Capture the cell that displays the provided text and extract its (x, y) central coordinate. 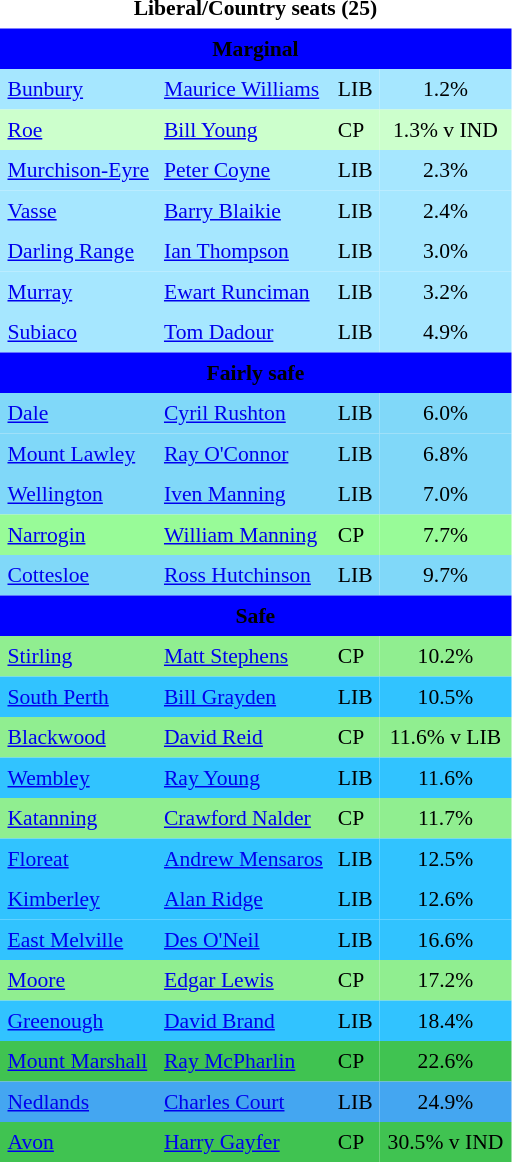
2.3% (446, 170)
David Brand (243, 1020)
7.0% (446, 494)
Greenough (78, 1020)
Des O'Neil (243, 939)
Iven Manning (243, 494)
Cyril Rushton (243, 413)
Tom Dadour (243, 332)
Safe (256, 615)
7.7% (446, 534)
Peter Coyne (243, 170)
Blackwood (78, 737)
Barry Blaikie (243, 210)
Subiaco (78, 332)
18.4% (446, 1020)
10.5% (446, 696)
Alan Ridge (243, 899)
Wembley (78, 777)
17.2% (446, 980)
Darling Range (78, 251)
11.6% (446, 777)
Cottesloe (78, 575)
11.7% (446, 818)
Harry Gayfer (243, 1142)
3.0% (446, 251)
Bunbury (78, 89)
Bill Grayden (243, 696)
10.2% (446, 656)
Mount Lawley (78, 453)
Ian Thompson (243, 251)
2.4% (446, 210)
Murray (78, 291)
Mount Marshall (78, 1061)
Vasse (78, 210)
East Melville (78, 939)
Moore (78, 980)
Murchison-Eyre (78, 170)
Dale (78, 413)
South Perth (78, 696)
Ray O'Connor (243, 453)
6.0% (446, 413)
Narrogin (78, 534)
12.6% (446, 899)
Floreat (78, 858)
3.2% (446, 291)
Marginal (256, 48)
Ewart Runciman (243, 291)
24.9% (446, 1101)
Stirling (78, 656)
William Manning (243, 534)
Edgar Lewis (243, 980)
Ray Young (243, 777)
Nedlands (78, 1101)
Charles Court (243, 1101)
Katanning (78, 818)
Avon (78, 1142)
22.6% (446, 1061)
Wellington (78, 494)
Ross Hutchinson (243, 575)
Maurice Williams (243, 89)
Andrew Mensaros (243, 858)
1.3% v IND (446, 129)
11.6% v LIB (446, 737)
12.5% (446, 858)
Crawford Nalder (243, 818)
Matt Stephens (243, 656)
30.5% v IND (446, 1142)
4.9% (446, 332)
16.6% (446, 939)
9.7% (446, 575)
1.2% (446, 89)
Ray McPharlin (243, 1061)
David Reid (243, 737)
6.8% (446, 453)
Roe (78, 129)
Fairly safe (256, 372)
Kimberley (78, 899)
Bill Young (243, 129)
